Provide the (x, y) coordinate of the cell's center where the given text is located.  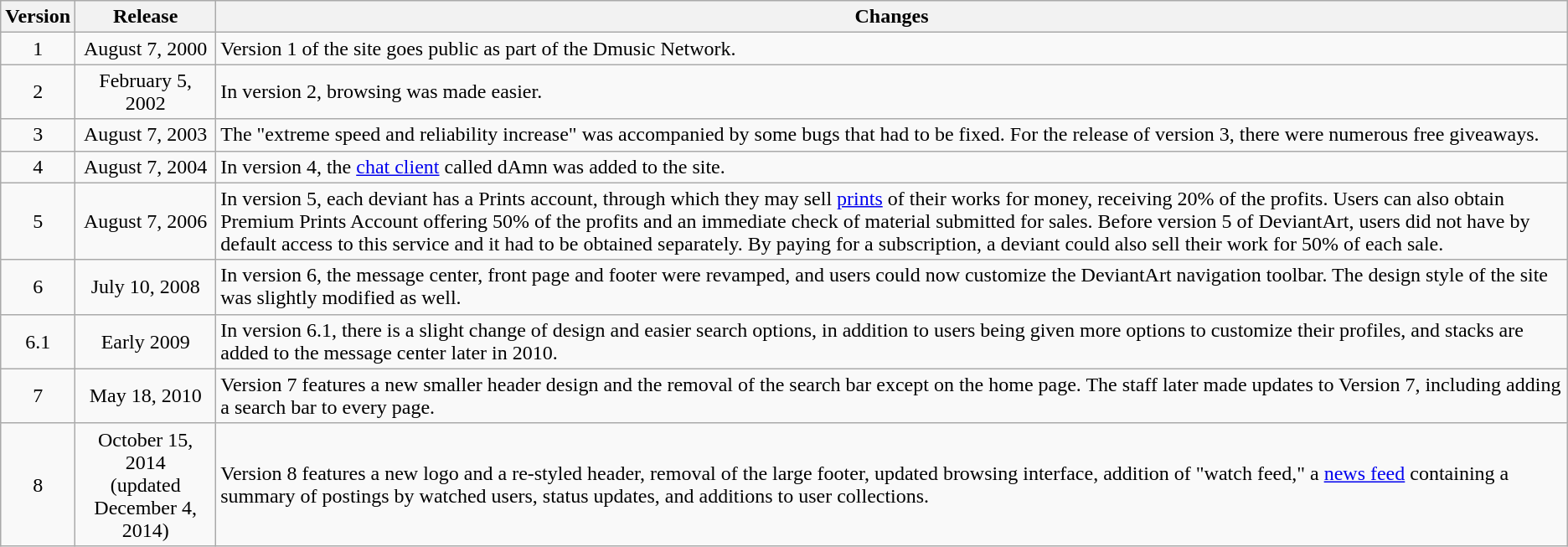
In version 4, the chat client called dAmn was added to the site. (892, 167)
Version (39, 17)
In version 2, browsing was made easier. (892, 92)
5 (39, 221)
July 10, 2008 (146, 286)
3 (39, 135)
1 (39, 49)
Changes (892, 17)
2 (39, 92)
4 (39, 167)
February 5, 2002 (146, 92)
Release (146, 17)
6 (39, 286)
Early 2009 (146, 342)
August 7, 2004 (146, 167)
October 15, 2014 (updated December 4, 2014) (146, 484)
7 (39, 395)
8 (39, 484)
6.1 (39, 342)
August 7, 2003 (146, 135)
Version 1 of the site goes public as part of the Dmusic Network. (892, 49)
August 7, 2000 (146, 49)
May 18, 2010 (146, 395)
August 7, 2006 (146, 221)
